Provide the (x, y) coordinate of the cell's center where the given text is located.  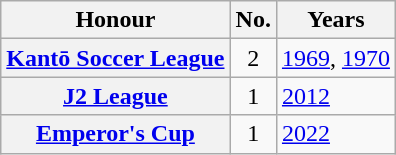
Emperor's Cup (116, 134)
Kantō Soccer League (116, 58)
2012 (336, 96)
1969, 1970 (336, 58)
2 (253, 58)
Honour (116, 20)
2022 (336, 134)
J2 League (116, 96)
No. (253, 20)
Years (336, 20)
